From the cell containing the given text, extract its center point as [x, y] coordinate. 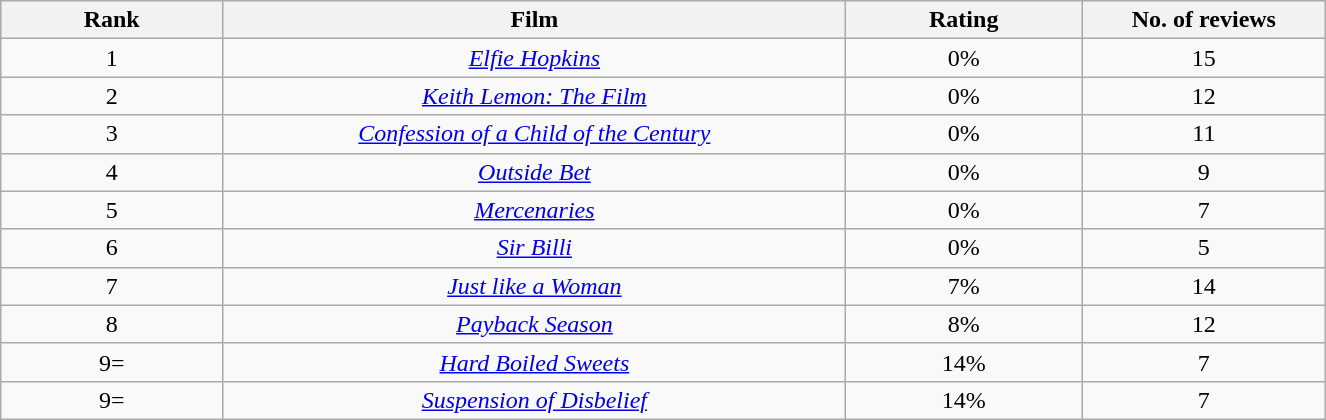
Rating [964, 20]
Sir Billi [534, 248]
15 [1204, 58]
Film [534, 20]
4 [112, 172]
3 [112, 134]
Rank [112, 20]
2 [112, 96]
Keith Lemon: The Film [534, 96]
8% [964, 324]
Hard Boiled Sweets [534, 362]
1 [112, 58]
Payback Season [534, 324]
No. of reviews [1204, 20]
Confession of a Child of the Century [534, 134]
Suspension of Disbelief [534, 400]
8 [112, 324]
Elfie Hopkins [534, 58]
Mercenaries [534, 210]
6 [112, 248]
7% [964, 286]
Outside Bet [534, 172]
9 [1204, 172]
Just like a Woman [534, 286]
11 [1204, 134]
14 [1204, 286]
